For the text-containing cell, return its midpoint in (X, Y) coordinate format. 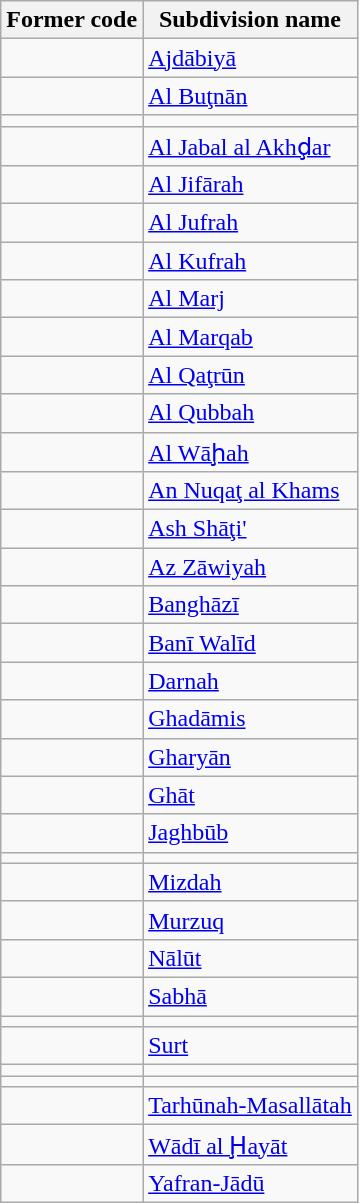
Wādī al Ḩayāt (250, 1145)
Al Qubbah (250, 413)
Gharyān (250, 757)
Sabhā (250, 996)
Former code (72, 20)
Jaghbūb (250, 833)
Al Marj (250, 299)
Subdivision name (250, 20)
Ash Shāţi' (250, 529)
Al Qaţrūn (250, 375)
Banghāzī (250, 605)
Darnah (250, 681)
Al Wāḩah (250, 452)
Murzuq (250, 920)
Ghāt (250, 795)
Az Zāwiyah (250, 567)
Al Jufrah (250, 223)
Ghadāmis (250, 719)
Yafran-Jādū (250, 1183)
An Nuqaţ al Khams (250, 491)
Surt (250, 1046)
Al Jifārah (250, 185)
Al Jabal al Akhḑar (250, 146)
Banī Walīd (250, 643)
Al Marqab (250, 337)
Ajdābiyā (250, 58)
Tarhūnah-Masallātah (250, 1106)
Nālūt (250, 958)
Al Buţnān (250, 96)
Al Kufrah (250, 261)
Mizdah (250, 882)
